Find where the given text appears and provide that cell's center as (x, y) coordinate. 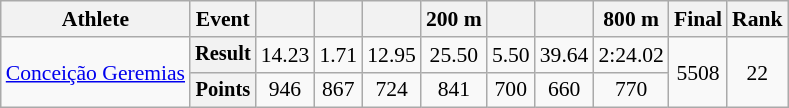
5.50 (511, 55)
Points (223, 90)
660 (564, 90)
1.71 (338, 55)
12.95 (392, 55)
770 (630, 90)
841 (454, 90)
2:24.02 (630, 55)
39.64 (564, 55)
867 (338, 90)
200 m (454, 19)
Conceição Geremias (96, 72)
Event (223, 19)
Result (223, 55)
800 m (630, 19)
700 (511, 90)
Athlete (96, 19)
22 (758, 72)
25.50 (454, 55)
5508 (698, 72)
946 (286, 90)
Final (698, 19)
724 (392, 90)
14.23 (286, 55)
Rank (758, 19)
